Determine the [X, Y] coordinate at the center of the cell enclosing the given text.  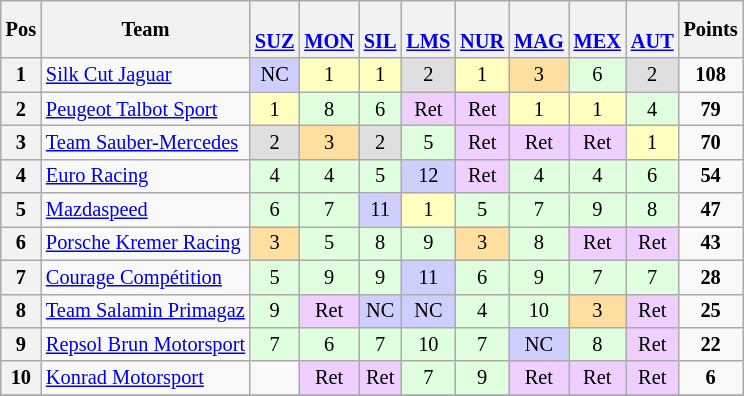
47 [711, 210]
MEX [598, 29]
Silk Cut Jaguar [146, 75]
Repsol Brun Motorsport [146, 344]
Team Salamin Primagaz [146, 311]
SUZ [274, 29]
Peugeot Talbot Sport [146, 109]
LMS [428, 29]
MAG [539, 29]
Courage Compétition [146, 277]
Konrad Motorsport [146, 378]
28 [711, 277]
Mazdaspeed [146, 210]
Pos [21, 29]
SIL [380, 29]
79 [711, 109]
Euro Racing [146, 176]
Team Sauber-Mercedes [146, 142]
Points [711, 29]
54 [711, 176]
22 [711, 344]
43 [711, 243]
70 [711, 142]
AUT [652, 29]
25 [711, 311]
Porsche Kremer Racing [146, 243]
108 [711, 75]
MON [329, 29]
Team [146, 29]
12 [428, 176]
NUR [482, 29]
